Scan for the cell matching the given text and deliver its (x, y) coordinate at center. 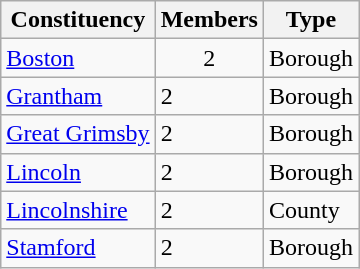
Lincoln (78, 172)
Members (209, 20)
Constituency (78, 20)
County (310, 210)
Stamford (78, 248)
Type (310, 20)
Grantham (78, 96)
Boston (78, 58)
Great Grimsby (78, 134)
Lincolnshire (78, 210)
